Pinpoint the cell where the given text exists, returning its [X, Y] midpoint coordinate. 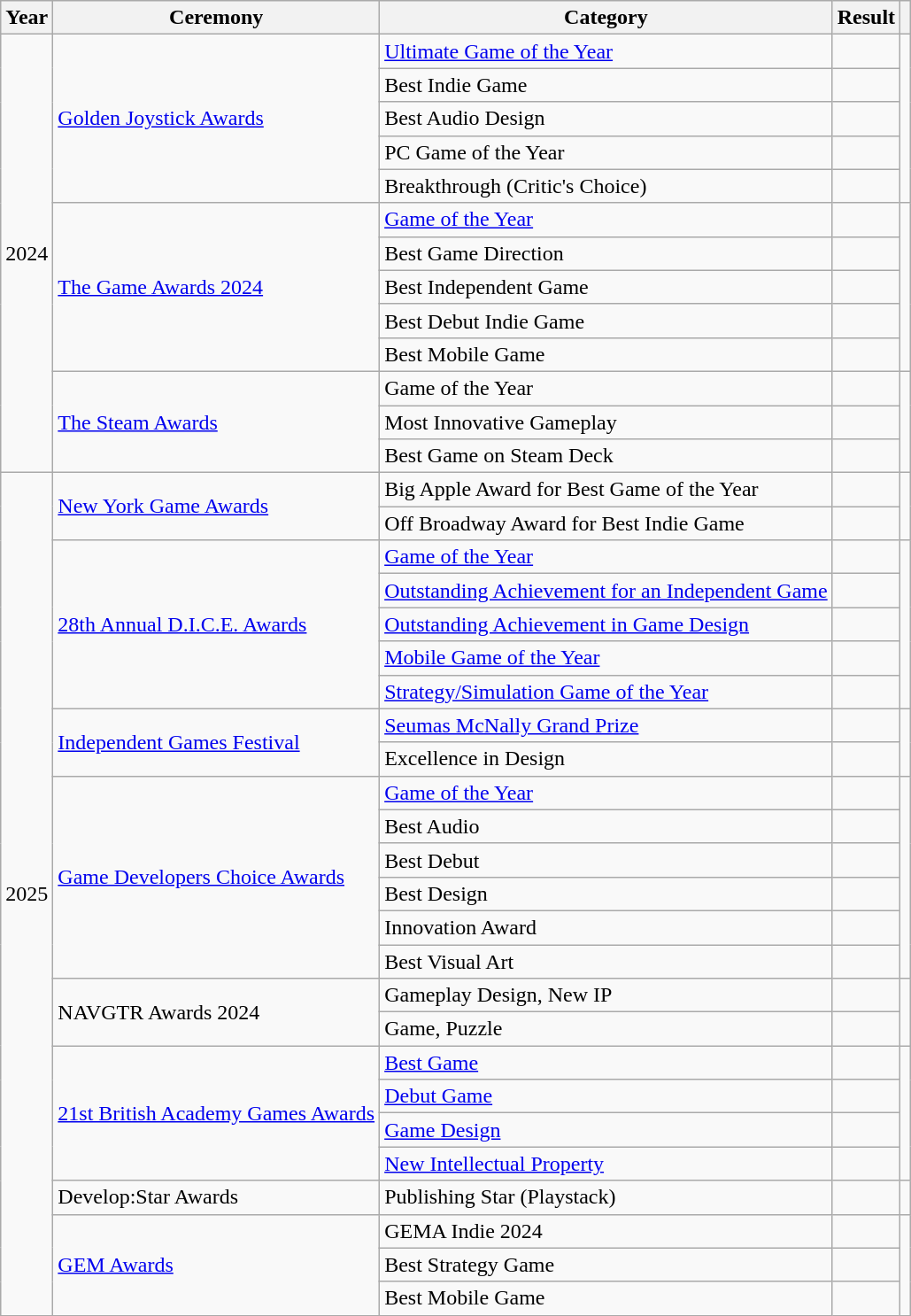
21st British Academy Games Awards [216, 1113]
Game, Puzzle [606, 1029]
Year [27, 18]
Best Independent Game [606, 287]
Best Indie Game [606, 85]
Best Audio [606, 826]
Publishing Star (Playstack) [606, 1197]
Outstanding Achievement for an Independent Game [606, 591]
Best Game [606, 1063]
New York Game Awards [216, 507]
GEM Awards [216, 1265]
Golden Joystick Awards [216, 119]
Big Apple Award for Best Game of the Year [606, 490]
Best Game Direction [606, 253]
Best Audio Design [606, 119]
Best Strategy Game [606, 1265]
Mobile Game of the Year [606, 658]
Strategy/Simulation Game of the Year [606, 692]
Ultimate Game of the Year [606, 51]
Excellence in Design [606, 759]
Debut Game [606, 1096]
28th Annual D.I.C.E. Awards [216, 624]
Independent Games Festival [216, 742]
Best Visual Art [606, 961]
2025 [27, 894]
Best Debut Indie Game [606, 321]
Seumas McNally Grand Prize [606, 725]
Outstanding Achievement in Game Design [606, 624]
Game Design [606, 1130]
Off Broadway Award for Best Indie Game [606, 523]
Most Innovative Gameplay [606, 422]
Best Debut [606, 860]
Best Design [606, 894]
Develop:Star Awards [216, 1197]
Game Developers Choice Awards [216, 877]
PC Game of the Year [606, 152]
Ceremony [216, 18]
Innovation Award [606, 927]
GEMA Indie 2024 [606, 1231]
Result [866, 18]
Best Game on Steam Deck [606, 456]
NAVGTR Awards 2024 [216, 1012]
2024 [27, 253]
Gameplay Design, New IP [606, 995]
Breakthrough (Critic's Choice) [606, 186]
Category [606, 18]
The Steam Awards [216, 422]
The Game Awards 2024 [216, 287]
New Intellectual Property [606, 1164]
